Pinpoint the cell where the given text exists, returning its (x, y) midpoint coordinate. 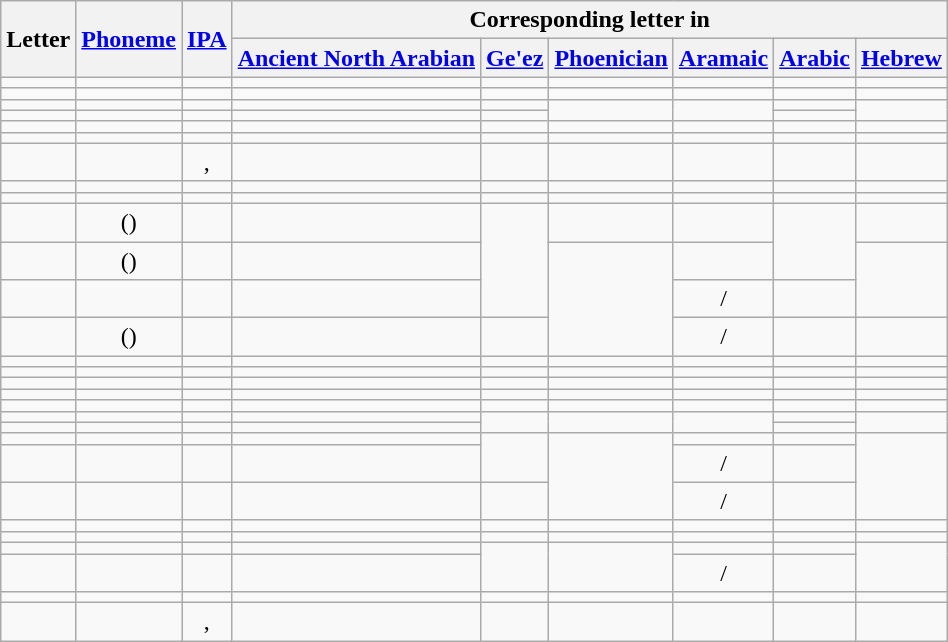
Letter (38, 39)
Ge'ez (515, 58)
Ancient North Arabian (356, 58)
Arabic (815, 58)
Hebrew (901, 58)
Aramaic (723, 58)
Phoenician (611, 58)
IPA (208, 39)
Corresponding letter in (590, 20)
Phoneme (129, 39)
